Determine the [x, y] coordinate at the center of the cell enclosing the given text.  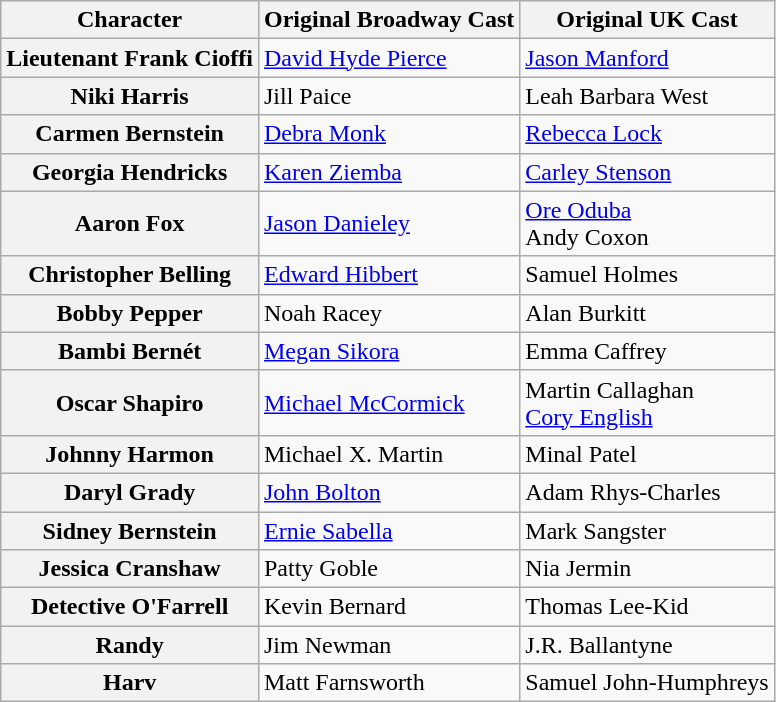
Original Broadway Cast [388, 20]
Character [130, 20]
Ore OdubaAndy Coxon [647, 224]
Emma Caffrey [647, 351]
Detective O'Farrell [130, 607]
Kevin Bernard [388, 607]
Megan Sikora [388, 351]
Jill Paice [388, 96]
Oscar Shapiro [130, 402]
Matt Farnsworth [388, 683]
Mark Sangster [647, 531]
Thomas Lee-Kid [647, 607]
Martin CallaghanCory English [647, 402]
Michael X. Martin [388, 454]
Jim Newman [388, 645]
Jason Danieley [388, 224]
Jason Manford [647, 58]
Lieutenant Frank Cioffi [130, 58]
Debra Monk [388, 134]
Sidney Bernstein [130, 531]
Edward Hibbert [388, 275]
Minal Patel [647, 454]
Leah Barbara West [647, 96]
Daryl Grady [130, 492]
Christopher Belling [130, 275]
J.R. Ballantyne [647, 645]
Bobby Pepper [130, 313]
Samuel John-Humphreys [647, 683]
Carmen Bernstein [130, 134]
Carley Stenson [647, 172]
Rebecca Lock [647, 134]
Michael McCormick [388, 402]
Karen Ziemba [388, 172]
Alan Burkitt [647, 313]
Ernie Sabella [388, 531]
David Hyde Pierce [388, 58]
Adam Rhys-Charles [647, 492]
Noah Racey [388, 313]
Aaron Fox [130, 224]
Niki Harris [130, 96]
Samuel Holmes [647, 275]
Harv [130, 683]
Randy [130, 645]
Nia Jermin [647, 569]
Johnny Harmon [130, 454]
Patty Goble [388, 569]
Georgia Hendricks [130, 172]
Original UK Cast [647, 20]
Bambi Bernét [130, 351]
John Bolton [388, 492]
Jessica Cranshaw [130, 569]
